Provide the (X, Y) coordinate of the cell's center where the given text is located.  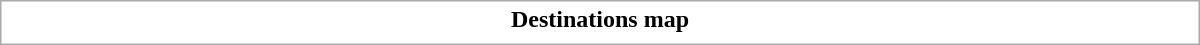
Destinations map (600, 19)
